For the text-containing cell, return its midpoint in (X, Y) coordinate format. 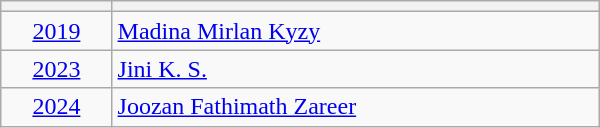
Madina Mirlan Kyzy (356, 31)
2024 (56, 107)
Joozan Fathimath Zareer (356, 107)
2023 (56, 69)
2019 (56, 31)
Jini K. S. (356, 69)
